From the cell containing the given text, extract its center point as (X, Y) coordinate. 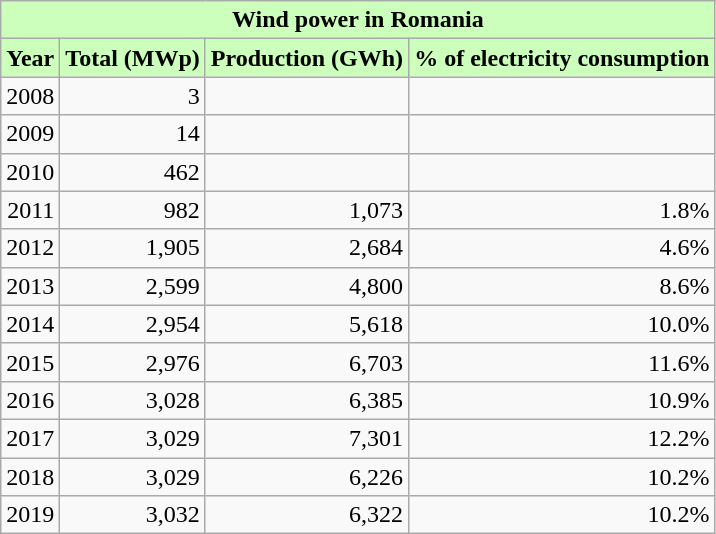
2,954 (133, 324)
6,226 (306, 477)
2,976 (133, 362)
2011 (30, 210)
1,073 (306, 210)
462 (133, 172)
2,684 (306, 248)
Production (GWh) (306, 58)
2012 (30, 248)
2015 (30, 362)
10.9% (562, 400)
7,301 (306, 438)
2014 (30, 324)
3,032 (133, 515)
8.6% (562, 286)
6,322 (306, 515)
2018 (30, 477)
4.6% (562, 248)
11.6% (562, 362)
4,800 (306, 286)
2017 (30, 438)
14 (133, 134)
12.2% (562, 438)
6,703 (306, 362)
Year (30, 58)
2009 (30, 134)
6,385 (306, 400)
2019 (30, 515)
3 (133, 96)
2016 (30, 400)
2013 (30, 286)
982 (133, 210)
2008 (30, 96)
% of electricity consumption (562, 58)
2010 (30, 172)
1,905 (133, 248)
1.8% (562, 210)
5,618 (306, 324)
3,028 (133, 400)
2,599 (133, 286)
Wind power in Romania (358, 20)
10.0% (562, 324)
Total (MWp) (133, 58)
